From the cell containing the given text, extract its center point as [X, Y] coordinate. 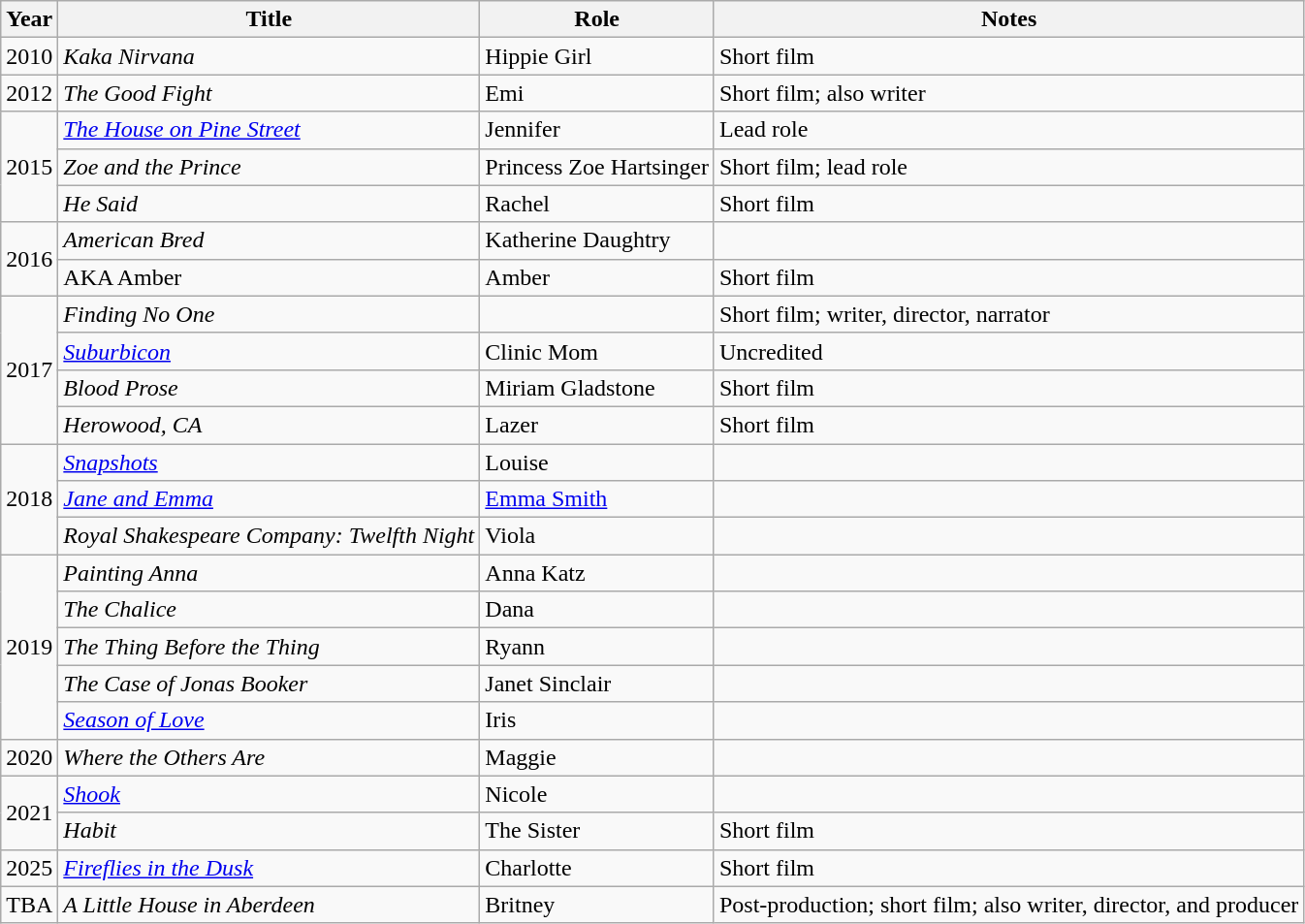
2020 [29, 757]
2016 [29, 259]
Snapshots [270, 462]
2017 [29, 369]
Year [29, 19]
Iris [597, 720]
He Said [270, 204]
The House on Pine Street [270, 130]
Dana [597, 610]
AKA Amber [270, 277]
Where the Others Are [270, 757]
Miriam Gladstone [597, 388]
Clinic Mom [597, 351]
2019 [29, 647]
Janet Sinclair [597, 684]
Amber [597, 277]
2012 [29, 93]
Jane and Emma [270, 499]
Suburbicon [270, 351]
Rachel [597, 204]
A Little House in Aberdeen [270, 905]
The Chalice [270, 610]
Viola [597, 536]
2025 [29, 868]
Ryann [597, 647]
Emma Smith [597, 499]
American Bred [270, 240]
Season of Love [270, 720]
Short film; also writer [1008, 93]
The Thing Before the Thing [270, 647]
The Good Fight [270, 93]
Princess Zoe Hartsinger [597, 167]
Finding No One [270, 314]
Title [270, 19]
Short film; lead role [1008, 167]
Anna Katz [597, 573]
Painting Anna [270, 573]
Emi [597, 93]
Blood Prose [270, 388]
Katherine Daughtry [597, 240]
Lazer [597, 425]
Charlotte [597, 868]
Zoe and the Prince [270, 167]
Shook [270, 794]
The Case of Jonas Booker [270, 684]
Herowood, CA [270, 425]
Britney [597, 905]
Jennifer [597, 130]
2015 [29, 167]
Fireflies in the Dusk [270, 868]
Post-production; short film; also writer, director, and producer [1008, 905]
Hippie Girl [597, 56]
Short film; writer, director, narrator [1008, 314]
Habit [270, 831]
2010 [29, 56]
2021 [29, 812]
Royal Shakespeare Company: Twelfth Night [270, 536]
2018 [29, 499]
Maggie [597, 757]
Uncredited [1008, 351]
The Sister [597, 831]
Lead role [1008, 130]
Kaka Nirvana [270, 56]
TBA [29, 905]
Role [597, 19]
Notes [1008, 19]
Louise [597, 462]
Nicole [597, 794]
